Identify which cell holds the provided text, then report its [X, Y] central coordinate. 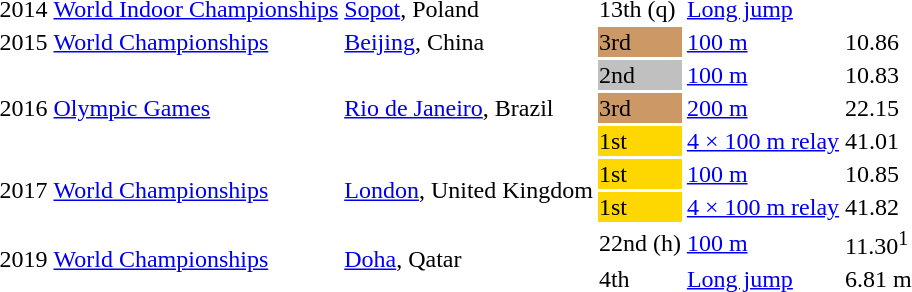
200 m [762, 108]
Rio de Janeiro, Brazil [469, 108]
Olympic Games [196, 108]
London, United Kingdom [469, 190]
2nd [640, 75]
22nd (h) [640, 243]
Beijing, China [469, 42]
